Return [x, y] of the center of cell containing provided text 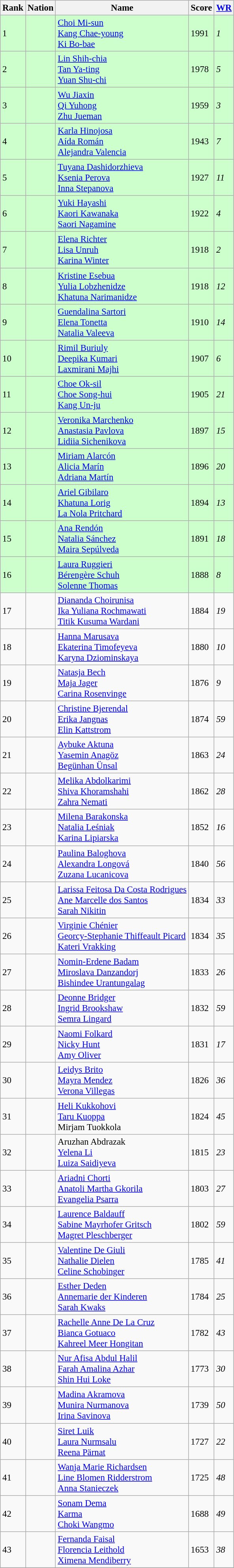
1725 [201, 1477]
1773 [201, 1369]
Madina Akramova Munira Nurmanova Irina Savinova [122, 1405]
1880 [201, 647]
56 [224, 864]
1884 [201, 611]
Score [201, 8]
45 [224, 1116]
Choe Ok-sil Choe Song-hui Kang Un-ju [122, 394]
1784 [201, 1297]
1943 [201, 142]
Hanna Marusava Ekaterina Timofeyeva Karyna Dziominskaya [122, 647]
49 [224, 1514]
Wu Jiaxin Qi Yuhong Zhu Jueman [122, 106]
Yuki Hayashi Kaori Kawanaka Saori Nagamine [122, 214]
Virginie Chénier Georcy-Stephanie Thiffeault Picard Kateri Vrakking [122, 936]
Aruzhan Abdrazak Yelena Li Luiza Saidiyeva [122, 1153]
Naomi Folkard Nicky Hunt Amy Oliver [122, 1044]
Christine Bjerendal Erika Jangnas Elin Kattstrom [122, 719]
1894 [201, 503]
Nomin-Erdene Badam Miroslava Danzandorj Bishindee Urantungalag [122, 972]
Kristine Esebua Yulia Lobzhenidze Khatuna Narimanidze [122, 286]
Ana Rendón Natalia Sánchez Maira Sepúlveda [122, 539]
Rimil Buriuly Deepika Kumari Laxmirani Majhi [122, 358]
1824 [201, 1116]
1874 [201, 719]
1803 [201, 1189]
37 [13, 1333]
1653 [201, 1549]
Ariel Gibilaro Khatuna Lorig La Nola Pritchard [122, 503]
1959 [201, 106]
1833 [201, 972]
40 [13, 1441]
1896 [201, 467]
Fernanda Faisal Florencia Leithold Ximena Mendiberry [122, 1549]
1905 [201, 394]
1688 [201, 1514]
Name [122, 8]
1978 [201, 69]
Sonam Dema Karma Choki Wangmo [122, 1514]
Valentine De Giuli Nathalie Dielen Celine Schobinger [122, 1261]
1739 [201, 1405]
Heli Kukkohovi Taru Kuoppa Mirjam Tuokkola [122, 1116]
1876 [201, 683]
1991 [201, 34]
Deonne Bridger Ingrid Brookshaw Semra Lingard [122, 1008]
1863 [201, 755]
Milena Barakonska Natalia Leśniak Karina Lipiarska [122, 828]
Veronika Marchenko Anastasia Pavlova Lidiia Sichenikova [122, 430]
Ariadni Chorti Anatoli Martha Gkorila Evangelia Psarra [122, 1189]
1802 [201, 1225]
Guendalina Sartori Elena Tonetta Natalia Valeeva [122, 322]
1862 [201, 791]
Lin Shih-chia Tan Ya-ting Yuan Shu-chi [122, 69]
Rank [13, 8]
Natasja Bech Maja Jager Carina Rosenvinge [122, 683]
1785 [201, 1261]
Karla Hinojosa Aída Román Alejandra Valencia [122, 142]
Tuyana Dashidorzhieva Ksenia Perova Inna Stepanova [122, 178]
Nur Afisa Abdul Halil Farah Amalina Azhar Shin Hui Loke [122, 1369]
Siret Luik Laura Nurmsalu Reena Pärnat [122, 1441]
Diananda Choirunisa Ika Yuliana Rochmawati Titik Kusuma Wardani [122, 611]
WR [224, 8]
Wanja Marie Richardsen Line Blomen Ridderstrom Anna Stanieczek [122, 1477]
1852 [201, 828]
1891 [201, 539]
Esther Deden Annemarie der Kinderen Sarah Kwaks [122, 1297]
1888 [201, 575]
Laura Ruggieri Bérengère Schuh Solenne Thomas [122, 575]
1907 [201, 358]
42 [13, 1514]
48 [224, 1477]
Miriam Alarcón Alicia Marín Adriana Martín [122, 467]
1815 [201, 1153]
1831 [201, 1044]
Nation [41, 8]
31 [13, 1116]
50 [224, 1405]
1922 [201, 214]
Aybuke Aktuna Yasemin Anagöz Begünhan Ünsal [122, 755]
Larissa Feitosa Da Costa Rodrigues Ane Marcelle dos Santos Sarah Nikitin [122, 900]
1832 [201, 1008]
32 [13, 1153]
Laurence Baldauff Sabine Mayrhofer Gritsch Magret Pleschberger [122, 1225]
1826 [201, 1080]
1727 [201, 1441]
Rachelle Anne De La Cruz Bianca Gotuaco Kahreel Meer Hongitan [122, 1333]
Choi Mi-sun Kang Chae-young Ki Bo-bae [122, 34]
34 [13, 1225]
1840 [201, 864]
Leidys Brito Mayra Mendez Verona Villegas [122, 1080]
Melika Abdolkarimi Shiva Khoramshahi Zahra Nemati [122, 791]
1910 [201, 322]
29 [13, 1044]
1897 [201, 430]
1927 [201, 178]
Paulina Baloghova Alexandra Longová Zuzana Lucanicova [122, 864]
Elena Richter Lisa Unruh Karina Winter [122, 250]
39 [13, 1405]
1782 [201, 1333]
